Pinpoint the cell where the given text exists, returning its [X, Y] midpoint coordinate. 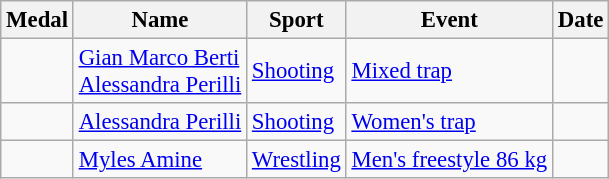
Myles Amine [160, 160]
Medal [38, 20]
Date [580, 20]
Gian Marco BertiAlessandra Perilli [160, 72]
Men's freestyle 86 kg [449, 160]
Mixed trap [449, 72]
Name [160, 20]
Wrestling [297, 160]
Event [449, 20]
Women's trap [449, 122]
Sport [297, 20]
Alessandra Perilli [160, 122]
